Identify which cell holds the provided text, then report its (X, Y) central coordinate. 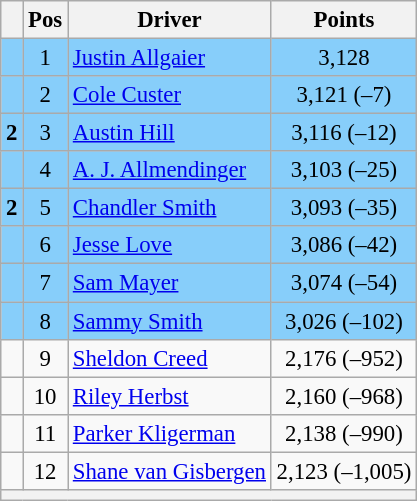
Points (344, 20)
4 (46, 170)
Sheldon Creed (170, 358)
8 (46, 321)
3,086 (–42) (344, 245)
5 (46, 208)
12 (46, 471)
3 (46, 133)
Riley Herbst (170, 396)
6 (46, 245)
10 (46, 396)
Pos (46, 20)
7 (46, 283)
Parker Kligerman (170, 433)
Sammy Smith (170, 321)
3,103 (–25) (344, 170)
Austin Hill (170, 133)
2,176 (–952) (344, 358)
A. J. Allmendinger (170, 170)
Jesse Love (170, 245)
3,026 (–102) (344, 321)
3,074 (–54) (344, 283)
Chandler Smith (170, 208)
3,093 (–35) (344, 208)
Shane van Gisbergen (170, 471)
Cole Custer (170, 95)
3,116 (–12) (344, 133)
3,128 (344, 58)
1 (46, 58)
2,123 (–1,005) (344, 471)
2,160 (–968) (344, 396)
Driver (170, 20)
2,138 (–990) (344, 433)
9 (46, 358)
Justin Allgaier (170, 58)
11 (46, 433)
Sam Mayer (170, 283)
3,121 (–7) (344, 95)
